From the cell containing the given text, extract its center point as [x, y] coordinate. 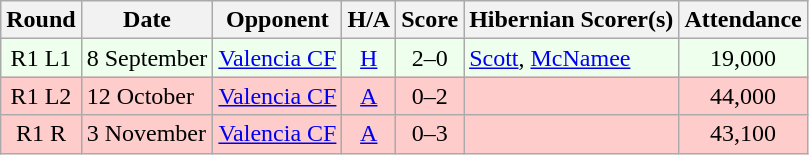
12 October [147, 96]
H/A [369, 20]
43,100 [743, 134]
Attendance [743, 20]
Score [430, 20]
R1 L1 [41, 58]
Opponent [278, 20]
Round [41, 20]
R1 L2 [41, 96]
0–3 [430, 134]
8 September [147, 58]
Scott, McNamee [572, 58]
R1 R [41, 134]
H [369, 58]
19,000 [743, 58]
2–0 [430, 58]
Date [147, 20]
3 November [147, 134]
44,000 [743, 96]
Hibernian Scorer(s) [572, 20]
0–2 [430, 96]
